Extract the [x, y] coordinate from the center of the cell holding the provided text.  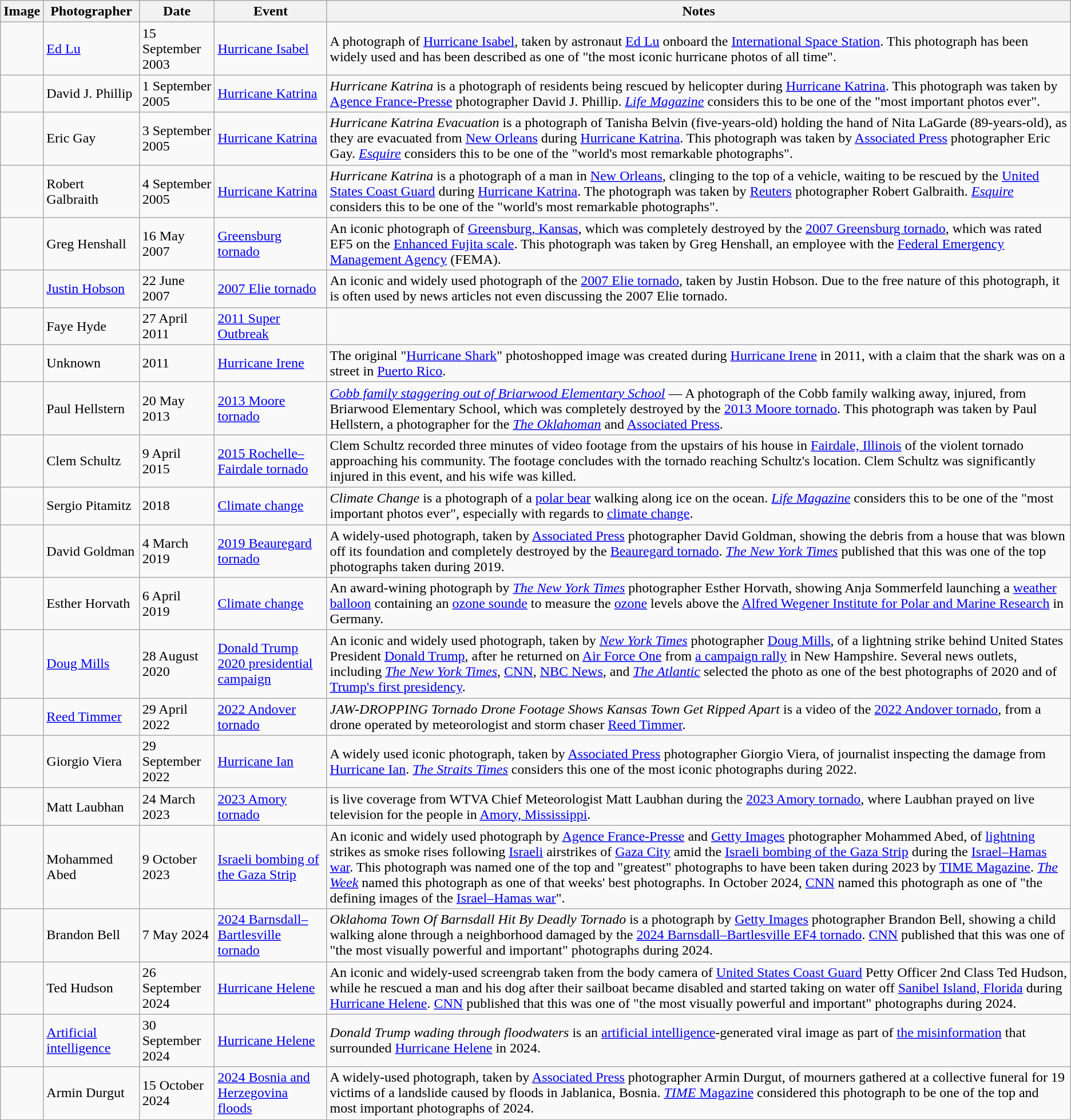
Hurricane Irene [271, 363]
Sergio Pitamitz [92, 506]
15 October 2024 [177, 1093]
Photographer [92, 11]
Eric Gay [92, 138]
4 September 2005 [177, 191]
Notes [699, 11]
Greensburg tornado [271, 244]
26 September 2024 [177, 988]
2024 Bosnia and Herzegovina floods [271, 1093]
Robert Galbraith [92, 191]
David J. Phillip [92, 94]
Ted Hudson [92, 988]
3 September 2005 [177, 138]
Greg Henshall [92, 244]
Esther Horvath [92, 604]
Event [271, 11]
Clem Schultz [92, 461]
9 April 2015 [177, 461]
2024 Barnsdall–Bartlesville tornado [271, 935]
2022 Andover tornado [271, 717]
Justin Hobson [92, 288]
Israeli bombing of the Gaza Strip [271, 867]
2019 Beauregard tornado [271, 551]
Image [22, 11]
1 September 2005 [177, 94]
2011 Super Outbreak [271, 326]
Doug Mills [92, 664]
2007 Elie tornado [271, 288]
9 October 2023 [177, 867]
Artificial intelligence [92, 1040]
15 September 2003 [177, 49]
28 August 2020 [177, 664]
2018 [177, 506]
29 September 2022 [177, 762]
24 March 2023 [177, 807]
4 March 2019 [177, 551]
6 April 2019 [177, 604]
Faye Hyde [92, 326]
Unknown [92, 363]
Reed Timmer [92, 717]
Date [177, 11]
Paul Hellstern [92, 408]
Ed Lu [92, 49]
2011 [177, 363]
30 September 2024 [177, 1040]
Mohammed Abed [92, 867]
2023 Amory tornado [271, 807]
David Goldman [92, 551]
Hurricane Isabel [271, 49]
29 April 2022 [177, 717]
Giorgio Viera [92, 762]
Matt Laubhan [92, 807]
Hurricane Ian [271, 762]
7 May 2024 [177, 935]
2015 Rochelle–Fairdale tornado [271, 461]
2013 Moore tornado [271, 408]
16 May 2007 [177, 244]
Donald Trump 2020 presidential campaign [271, 664]
20 May 2013 [177, 408]
22 June 2007 [177, 288]
27 April 2011 [177, 326]
Armin Durgut [92, 1093]
Brandon Bell [92, 935]
